For the text-containing cell, return its midpoint in (X, Y) coordinate format. 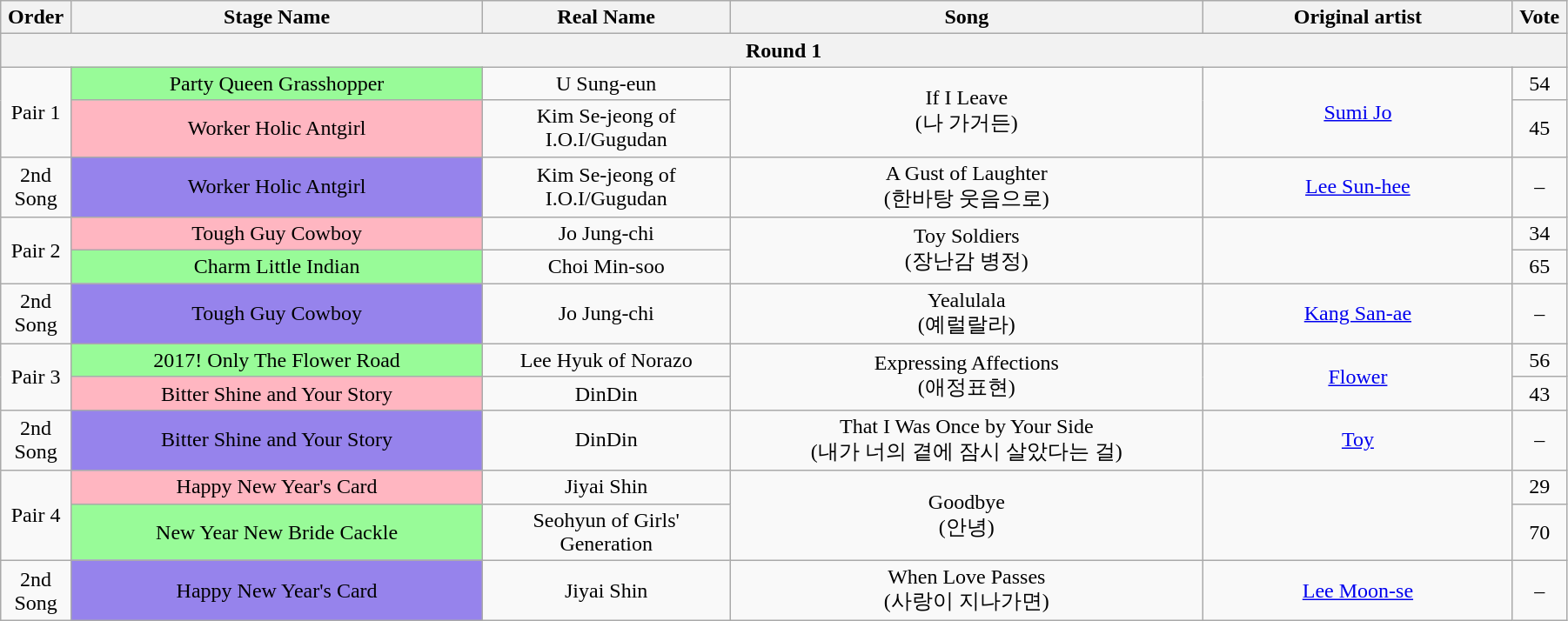
2017! Only The Flower Road (277, 360)
Pair 2 (37, 250)
Choi Min-soo (606, 267)
U Sung-eun (606, 83)
65 (1540, 267)
Pair 1 (37, 111)
Party Queen Grasshopper (277, 83)
Real Name (606, 17)
Lee Sun-hee (1357, 187)
Goodbye(안녕) (967, 515)
Lee Hyuk of Norazo (606, 360)
If I Leave(나 가거든) (967, 111)
Seohyun of Girls' Generation (606, 532)
Expressing Affections(애정표현) (967, 377)
Flower (1357, 377)
Lee Moon-se (1357, 591)
Vote (1540, 17)
Round 1 (784, 50)
Original artist (1357, 17)
34 (1540, 234)
54 (1540, 83)
Charm Little Indian (277, 267)
A Gust of Laughter(한바탕 웃음으로) (967, 187)
New Year New Bride Cackle (277, 532)
Stage Name (277, 17)
Toy Soldiers(장난감 병정) (967, 250)
70 (1540, 532)
43 (1540, 393)
29 (1540, 487)
That I Was Once by Your Side(내가 너의 곁에 잠시 살았다는 걸) (967, 440)
Toy (1357, 440)
Kang San-ae (1357, 314)
Sumi Jo (1357, 111)
When Love Passes(사랑이 지나가면) (967, 591)
Song (967, 17)
Order (37, 17)
Pair 4 (37, 515)
Yealulala(예럴랄라) (967, 314)
45 (1540, 129)
Pair 3 (37, 377)
56 (1540, 360)
